Output the [x, y] coordinate of the center of the cell containing the given text.  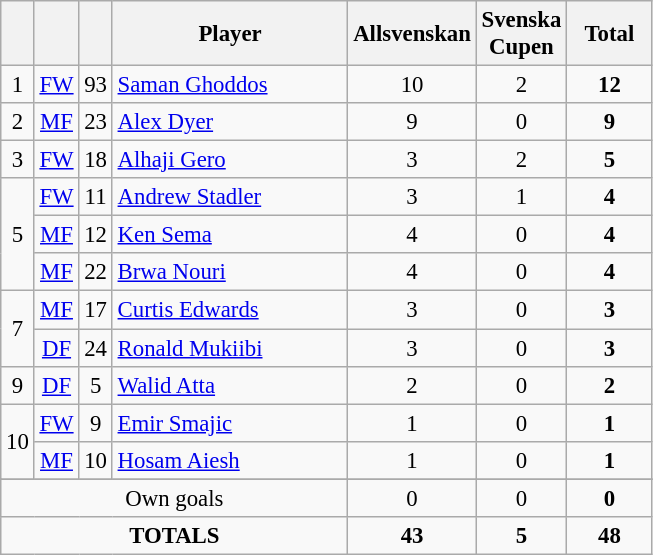
23 [96, 122]
Own goals [174, 498]
Svenska Cupen [521, 34]
17 [96, 310]
Curtis Edwards [230, 310]
93 [96, 85]
22 [96, 273]
7 [18, 328]
Andrew Stadler [230, 197]
Allsvenskan [412, 34]
Brwa Nouri [230, 273]
18 [96, 160]
Walid Atta [230, 385]
Player [230, 34]
Ronald Mukiibi [230, 348]
Alex Dyer [230, 122]
11 [96, 197]
Saman Ghoddos [230, 85]
48 [610, 536]
24 [96, 348]
43 [412, 536]
Alhaji Gero [230, 160]
Hosam Aiesh [230, 460]
Emir Smajic [230, 423]
TOTALS [174, 536]
Ken Sema [230, 235]
Total [610, 34]
